For the text-containing cell, return its midpoint in [x, y] coordinate format. 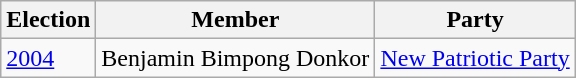
Benjamin Bimpong Donkor [236, 58]
Member [236, 20]
Party [475, 20]
Election [48, 20]
New Patriotic Party [475, 58]
2004 [48, 58]
